Scan for the cell matching the given text and deliver its (X, Y) coordinate at center. 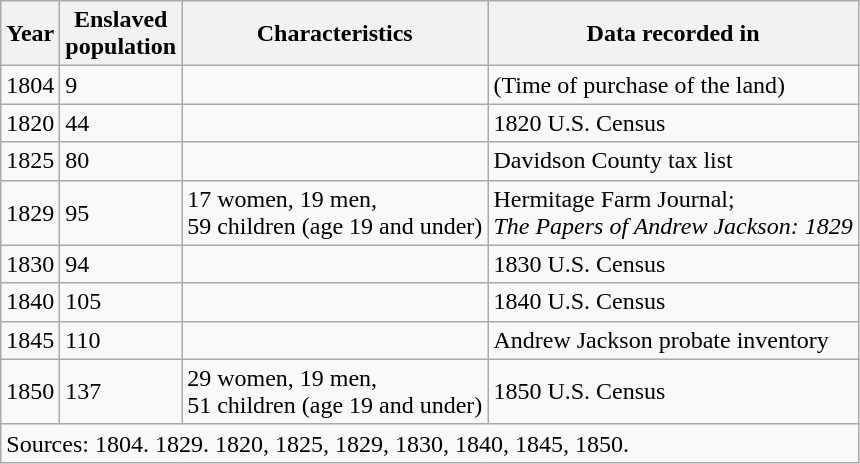
94 (121, 264)
1840 (30, 302)
29 women, 19 men,51 children (age 19 and under) (335, 392)
Data recorded in (673, 34)
Year (30, 34)
137 (121, 392)
95 (121, 212)
Characteristics (335, 34)
Hermitage Farm Journal;The Papers of Andrew Jackson: 1829 (673, 212)
(Time of purchase of the land) (673, 85)
1829 (30, 212)
1850 (30, 392)
1804 (30, 85)
Sources: 1804. 1829. 1820, 1825, 1829, 1830, 1840, 1845, 1850. (430, 443)
Andrew Jackson probate inventory (673, 340)
105 (121, 302)
1820 U.S. Census (673, 123)
9 (121, 85)
Enslavedpopulation (121, 34)
1840 U.S. Census (673, 302)
1820 (30, 123)
17 women, 19 men,59 children (age 19 and under) (335, 212)
44 (121, 123)
1825 (30, 161)
110 (121, 340)
1850 U.S. Census (673, 392)
1830 (30, 264)
80 (121, 161)
1845 (30, 340)
1830 U.S. Census (673, 264)
Davidson County tax list (673, 161)
